Determine the (X, Y) coordinate at the center of the cell enclosing the given text.  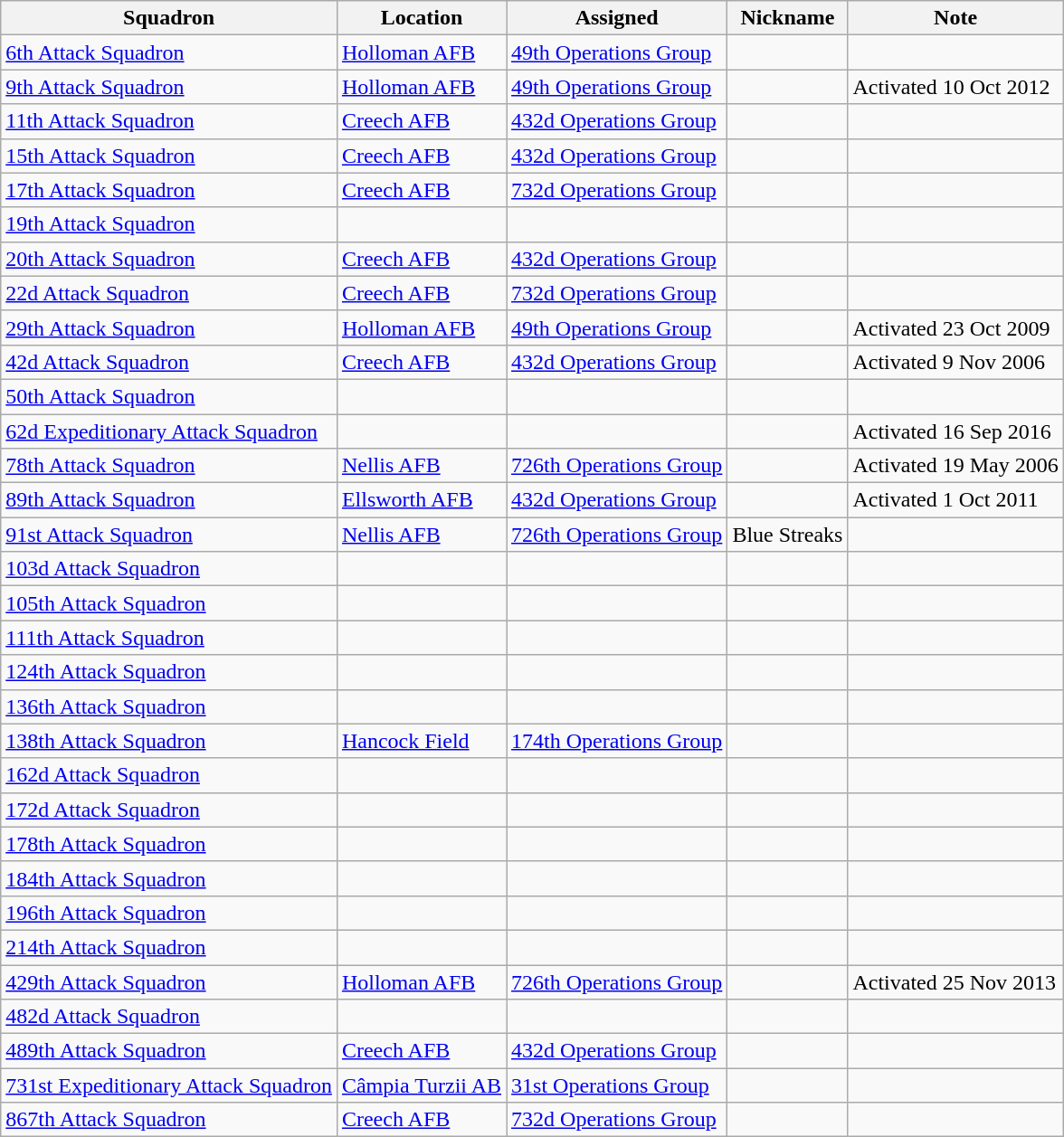
Note (955, 18)
Hancock Field (422, 741)
Activated 10 Oct 2012 (955, 87)
20th Attack Squadron (169, 259)
731st Expeditionary Attack Squadron (169, 1085)
867th Attack Squadron (169, 1120)
124th Attack Squadron (169, 672)
89th Attack Squadron (169, 500)
172d Attack Squadron (169, 810)
Squadron (169, 18)
62d Expeditionary Attack Squadron (169, 431)
Activated 16 Sep 2016 (955, 431)
91st Attack Squadron (169, 535)
Activated 9 Nov 2006 (955, 362)
Activated 23 Oct 2009 (955, 327)
29th Attack Squadron (169, 327)
19th Attack Squadron (169, 224)
Activated 19 May 2006 (955, 466)
11th Attack Squadron (169, 121)
196th Attack Squadron (169, 913)
42d Attack Squadron (169, 362)
214th Attack Squadron (169, 947)
103d Attack Squadron (169, 569)
Location (422, 18)
78th Attack Squadron (169, 466)
482d Attack Squadron (169, 1017)
15th Attack Squadron (169, 156)
105th Attack Squadron (169, 603)
Assigned (617, 18)
178th Attack Squadron (169, 844)
Activated 1 Oct 2011 (955, 500)
489th Attack Squadron (169, 1051)
31st Operations Group (617, 1085)
Activated 25 Nov 2013 (955, 981)
138th Attack Squadron (169, 741)
9th Attack Squadron (169, 87)
429th Attack Squadron (169, 981)
Nickname (787, 18)
162d Attack Squadron (169, 775)
Blue Streaks (787, 535)
17th Attack Squadron (169, 190)
Ellsworth AFB (422, 500)
184th Attack Squadron (169, 878)
50th Attack Squadron (169, 396)
111th Attack Squadron (169, 638)
6th Attack Squadron (169, 52)
174th Operations Group (617, 741)
136th Attack Squadron (169, 706)
22d Attack Squadron (169, 293)
Câmpia Turzii AB (422, 1085)
